Provide the (X, Y) coordinate of the cell's center where the given text is located.  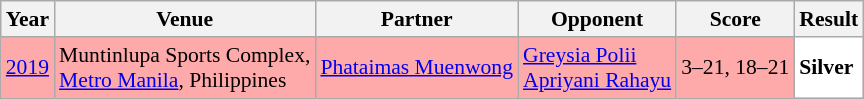
Phataimas Muenwong (416, 68)
Partner (416, 19)
Venue (184, 19)
Silver (828, 68)
3–21, 18–21 (735, 68)
Muntinlupa Sports Complex,Metro Manila, Philippines (184, 68)
2019 (28, 68)
Result (828, 19)
Score (735, 19)
Greysia Polii Apriyani Rahayu (597, 68)
Opponent (597, 19)
Year (28, 19)
